For the text-containing cell, return its midpoint in [x, y] coordinate format. 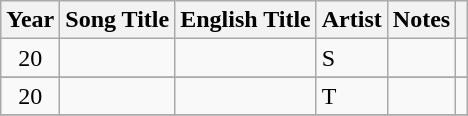
Year [30, 20]
Notes [421, 20]
Artist [352, 20]
T [352, 96]
S [352, 58]
Song Title [118, 20]
English Title [246, 20]
